Determine the (x, y) coordinate at the center of the cell enclosing the given text.  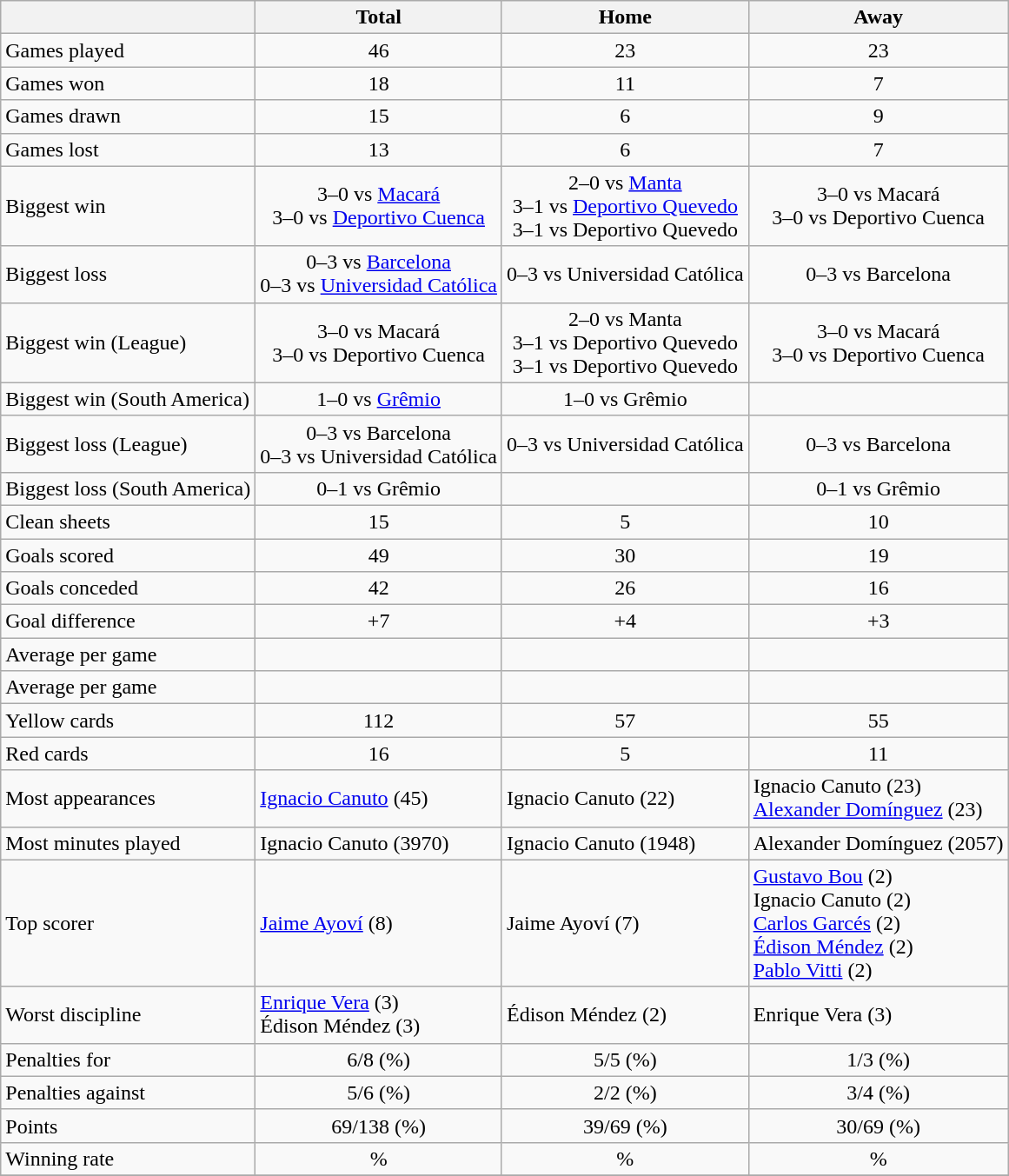
Biggest loss (League) (129, 443)
+7 (379, 621)
Penalties for (129, 1060)
Home (625, 17)
9 (878, 116)
5/6 (%) (379, 1093)
55 (878, 721)
1/3 (%) (878, 1060)
Enrique Vera (3) Édison Méndez (3) (379, 1015)
Biggest loss (129, 275)
6/8 (%) (379, 1060)
Top scorer (129, 923)
5/5 (%) (625, 1060)
Ignacio Canuto (3970) (379, 843)
Total (379, 17)
Jaime Ayoví (8) (379, 923)
Winning rate (129, 1159)
57 (625, 721)
Jaime Ayoví (7) (625, 923)
Alexander Domínguez (2057) (878, 843)
Games won (129, 83)
Most appearances (129, 798)
Goals scored (129, 555)
Ignacio Canuto (1948) (625, 843)
Enrique Vera (3) (878, 1015)
Édison Méndez (2) (625, 1015)
Goals conceded (129, 588)
Goal difference (129, 621)
Biggest win (League) (129, 342)
112 (379, 721)
+3 (878, 621)
Ignacio Canuto (45) (379, 798)
Games played (129, 50)
3/4 (%) (878, 1093)
30 (625, 555)
Gustavo Bou (2) Ignacio Canuto (2) Carlos Garcés (2) Édison Méndez (2) Pablo Vitti (2) (878, 923)
Games drawn (129, 116)
Worst discipline (129, 1015)
Biggest loss (South America) (129, 488)
Clean sheets (129, 522)
42 (379, 588)
18 (379, 83)
30/69 (%) (878, 1126)
19 (878, 555)
+4 (625, 621)
Yellow cards (129, 721)
Away (878, 17)
Biggest win (129, 206)
69/138 (%) (379, 1126)
10 (878, 522)
Penalties against (129, 1093)
Ignacio Canuto (23) Alexander Domínguez (23) (878, 798)
Ignacio Canuto (22) (625, 798)
13 (379, 149)
Red cards (129, 754)
39/69 (%) (625, 1126)
26 (625, 588)
49 (379, 555)
Points (129, 1126)
46 (379, 50)
Most minutes played (129, 843)
Games lost (129, 149)
2/2 (%) (625, 1093)
Biggest win (South America) (129, 399)
